Detect which cell encompasses the target text, then output its [X, Y] center coordinate. 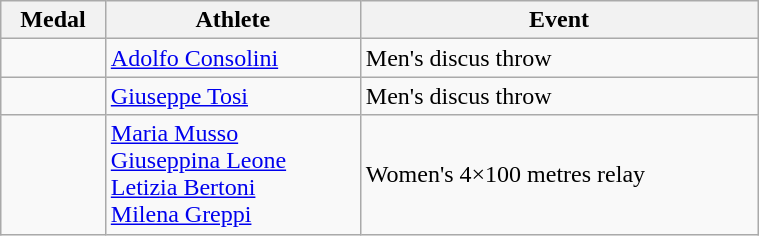
Maria MussoGiuseppina LeoneLetizia BertoniMilena Greppi [232, 174]
Giuseppe Tosi [232, 96]
Medal [54, 20]
Adolfo Consolini [232, 58]
Women's 4×100 metres relay [558, 174]
Event [558, 20]
Athlete [232, 20]
